Search for the cell housing the specified text and yield its [X, Y] center coordinate. 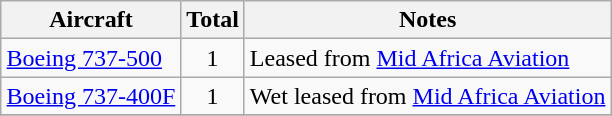
Total [213, 20]
Boeing 737-400F [91, 96]
Leased from Mid Africa Aviation [428, 58]
Boeing 737-500 [91, 58]
Notes [428, 20]
Aircraft [91, 20]
Wet leased from Mid Africa Aviation [428, 96]
